Extract the (x, y) coordinate from the center of the cell holding the provided text.  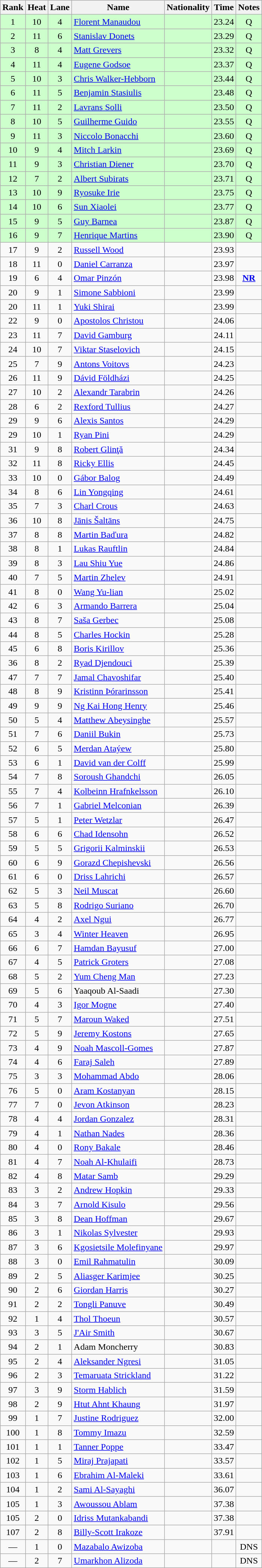
23.98 (224, 278)
Nationality (188, 7)
Rexford Tullius (118, 406)
David Gamburg (118, 335)
75 (13, 1076)
29.29 (224, 1176)
30.49 (224, 1304)
23.90 (224, 235)
30.67 (224, 1333)
Gabriel Melconian (118, 805)
31.22 (224, 1376)
26 (13, 378)
64 (13, 920)
95 (13, 1361)
Ryosuke Irie (118, 193)
35 (13, 506)
25.02 (224, 592)
84 (13, 1204)
Hamdan Bayusuf (118, 948)
24.45 (224, 464)
Rank (13, 7)
24.06 (224, 321)
25.39 (224, 663)
66 (13, 948)
Billy-Scott Irakoze (118, 1532)
Apostolos Christou (118, 321)
27.00 (224, 948)
Viktar Staselovich (118, 349)
23.24 (224, 22)
13 (13, 193)
Eugene Godsoe (118, 64)
Matt Grevers (118, 50)
19 (13, 278)
28.06 (224, 1076)
Antons Voitovs (118, 364)
Lavrans Solli (118, 107)
23 (13, 335)
59 (13, 848)
48 (13, 692)
Jamal Chavoshifar (118, 677)
25 (13, 364)
51 (13, 734)
23.60 (224, 136)
Idriss Mutankabandi (118, 1518)
45 (13, 649)
28.15 (224, 1091)
Ryad Djendouci (118, 663)
Nathan Nades (118, 1133)
26.39 (224, 805)
26.05 (224, 777)
72 (13, 1033)
26.70 (224, 905)
Igor Mogne (118, 1005)
91 (13, 1304)
31.59 (224, 1390)
Rodrigo Suriano (118, 905)
65 (13, 934)
81 (13, 1162)
37.91 (224, 1532)
Gábor Balog (118, 478)
101 (13, 1447)
Htut Ahnt Khaung (118, 1404)
23.37 (224, 64)
100 (13, 1432)
49 (13, 706)
29.56 (224, 1204)
23.32 (224, 50)
26.57 (224, 877)
25.28 (224, 635)
Charles Hockin (118, 635)
Jeremy Kostons (118, 1033)
77 (13, 1105)
Florent Manaudou (118, 22)
26.10 (224, 791)
33 (13, 478)
Tongli Panuve (118, 1304)
Heat (37, 7)
26.56 (224, 862)
55 (13, 791)
31.97 (224, 1404)
Russell Wood (118, 250)
Miraj Prajapati (118, 1461)
56 (13, 805)
38 (13, 549)
Rony Bakale (118, 1148)
60 (13, 862)
24 (13, 349)
Henrique Martins (118, 235)
Ricky Ellis (118, 464)
33.61 (224, 1475)
23.87 (224, 221)
Emil Rahmatulin (118, 1261)
25.80 (224, 748)
23.69 (224, 150)
74 (13, 1062)
25.36 (224, 649)
31.05 (224, 1361)
53 (13, 763)
Sun Xiaolei (118, 207)
27.87 (224, 1048)
28.23 (224, 1105)
15 (13, 221)
Aram Kostanyan (118, 1091)
Adam Moncherry (118, 1347)
Boris Kirillov (118, 649)
Chris Walker-Hebborn (118, 79)
Gorazd Chepishevski (118, 862)
23.55 (224, 121)
Andrew Hopkin (118, 1190)
27.40 (224, 1005)
22 (13, 321)
Notes (249, 7)
40 (13, 577)
25.57 (224, 720)
Winter Heaven (118, 934)
Axel Ngui (118, 920)
Chad Idensohn (118, 834)
80 (13, 1148)
24.25 (224, 378)
102 (13, 1461)
24.75 (224, 520)
Alexis Santos (118, 421)
71 (13, 1019)
99 (13, 1418)
Wang Yu-lian (118, 592)
57 (13, 820)
67 (13, 962)
26.77 (224, 920)
85 (13, 1219)
David van der Colff (118, 763)
27.65 (224, 1033)
26.53 (224, 848)
Soroush Ghandchi (118, 777)
54 (13, 777)
28.73 (224, 1162)
58 (13, 834)
Guilherme Guido (118, 121)
Daniil Bukin (118, 734)
Peter Wetzlar (118, 820)
Christian Diener (118, 164)
30.83 (224, 1347)
31 (13, 449)
23.29 (224, 36)
28.46 (224, 1148)
Benjamin Stasiulis (118, 93)
25.08 (224, 620)
23.97 (224, 264)
Saša Gerbec (118, 620)
30.57 (224, 1318)
42 (13, 606)
25.04 (224, 606)
24.86 (224, 563)
Yaaqoub Al-Saadi (118, 991)
24.91 (224, 577)
Jānis Šaltāns (118, 520)
Yum Cheng Man (118, 976)
29.67 (224, 1219)
82 (13, 1176)
24.34 (224, 449)
39 (13, 563)
Tanner Poppe (118, 1447)
23.75 (224, 193)
26.47 (224, 820)
23.50 (224, 107)
Time (224, 7)
92 (13, 1318)
Justine Rodriguez (118, 1418)
24.82 (224, 535)
Merdan Ataýew (118, 748)
17 (13, 250)
104 (13, 1489)
Kolbeinn Hrafnkelsson (118, 791)
Robert Glinţă (118, 449)
Omar Pinzón (118, 278)
23.77 (224, 207)
47 (13, 677)
Daniel Carranza (118, 264)
27.89 (224, 1062)
24.84 (224, 549)
73 (13, 1048)
Mohammad Abdo (118, 1076)
30.27 (224, 1290)
36.07 (224, 1489)
Jordan Gonzalez (118, 1119)
23.71 (224, 179)
Armando Barrera (118, 606)
Niccolo Bonacchi (118, 136)
Dean Hoffman (118, 1219)
24.15 (224, 349)
Simone Sabbioni (118, 292)
Lukas Rauftlin (118, 549)
63 (13, 905)
24.11 (224, 335)
Sami Al-Sayaghi (118, 1489)
23.70 (224, 164)
Awoussou Ablam (118, 1504)
33.47 (224, 1447)
Thol Thoeun (118, 1318)
41 (13, 592)
29.33 (224, 1190)
103 (13, 1475)
88 (13, 1261)
16 (13, 235)
Mazabalo Awizoba (118, 1547)
Lin Yongqing (118, 492)
27.30 (224, 991)
97 (13, 1390)
Lane (60, 7)
Maroun Waked (118, 1019)
25.41 (224, 692)
Faraj Saleh (118, 1062)
89 (13, 1276)
32.59 (224, 1432)
Grigorii Kalminskii (118, 848)
44 (13, 635)
34 (13, 492)
Aleksander Ngresi (118, 1361)
Martin Baďura (118, 535)
Matar Samb (118, 1176)
61 (13, 877)
Noah Mascoll-Gomes (118, 1048)
98 (13, 1404)
12 (13, 179)
94 (13, 1347)
Dávid Földházi (118, 378)
43 (13, 620)
18 (13, 264)
32 (13, 464)
24.61 (224, 492)
86 (13, 1233)
Nikolas Sylvester (118, 1233)
Albert Subirats (118, 179)
Tommy Imazu (118, 1432)
28 (13, 406)
Kristinn Þórarinsson (118, 692)
70 (13, 1005)
27.23 (224, 976)
50 (13, 720)
27.51 (224, 1019)
23.48 (224, 93)
Lau Shiu Yue (118, 563)
32.00 (224, 1418)
Alexandr Tarabrin (118, 392)
107 (13, 1532)
69 (13, 991)
Guy Barnea (118, 221)
Martin Zhelev (118, 577)
28.36 (224, 1133)
62 (13, 891)
76 (13, 1091)
Stanislav Donets (118, 36)
90 (13, 1290)
Jevon Atkinson (118, 1105)
Temaruata Strickland (118, 1376)
33.57 (224, 1461)
30.09 (224, 1261)
27.08 (224, 962)
Aliasger Karimjee (118, 1276)
Umarkhon Alizoda (118, 1561)
26.60 (224, 891)
25.99 (224, 763)
Charl Crous (118, 506)
Name (118, 7)
30.25 (224, 1276)
27 (13, 392)
Neil Muscat (118, 891)
Giordan Harris (118, 1290)
Noah Al-Khulaifi (118, 1162)
28.31 (224, 1119)
23.44 (224, 79)
78 (13, 1119)
29.97 (224, 1247)
Patrick Groters (118, 962)
29.93 (224, 1233)
Matthew Abeysinghe (118, 720)
83 (13, 1190)
93 (13, 1333)
Ryan Pini (118, 435)
87 (13, 1247)
26.95 (224, 934)
24.63 (224, 506)
NR (249, 278)
24.49 (224, 478)
68 (13, 976)
23.93 (224, 250)
24.26 (224, 392)
Ebrahim Al-Maleki (118, 1475)
25.73 (224, 734)
Yuki Shirai (118, 307)
79 (13, 1133)
24.27 (224, 406)
Ng Kai Hong Henry (118, 706)
26.52 (224, 834)
Storm Hablich (118, 1390)
Kgosietsile Molefinyane (118, 1247)
25.46 (224, 706)
Arnold Kisulo (118, 1204)
37 (13, 535)
52 (13, 748)
24.23 (224, 364)
96 (13, 1376)
14 (13, 207)
Driss Lahrichi (118, 877)
25.40 (224, 677)
Mitch Larkin (118, 150)
J'Air Smith (118, 1333)
